Pinpoint the cell where the given text exists, returning its (X, Y) midpoint coordinate. 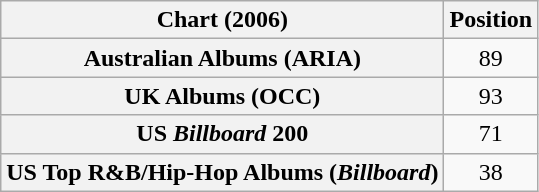
US Billboard 200 (222, 134)
Chart (2006) (222, 20)
Australian Albums (ARIA) (222, 58)
89 (491, 58)
UK Albums (OCC) (222, 96)
93 (491, 96)
US Top R&B/Hip-Hop Albums (Billboard) (222, 172)
71 (491, 134)
Position (491, 20)
38 (491, 172)
